Find where the given text appears and provide that cell's center as (X, Y) coordinate. 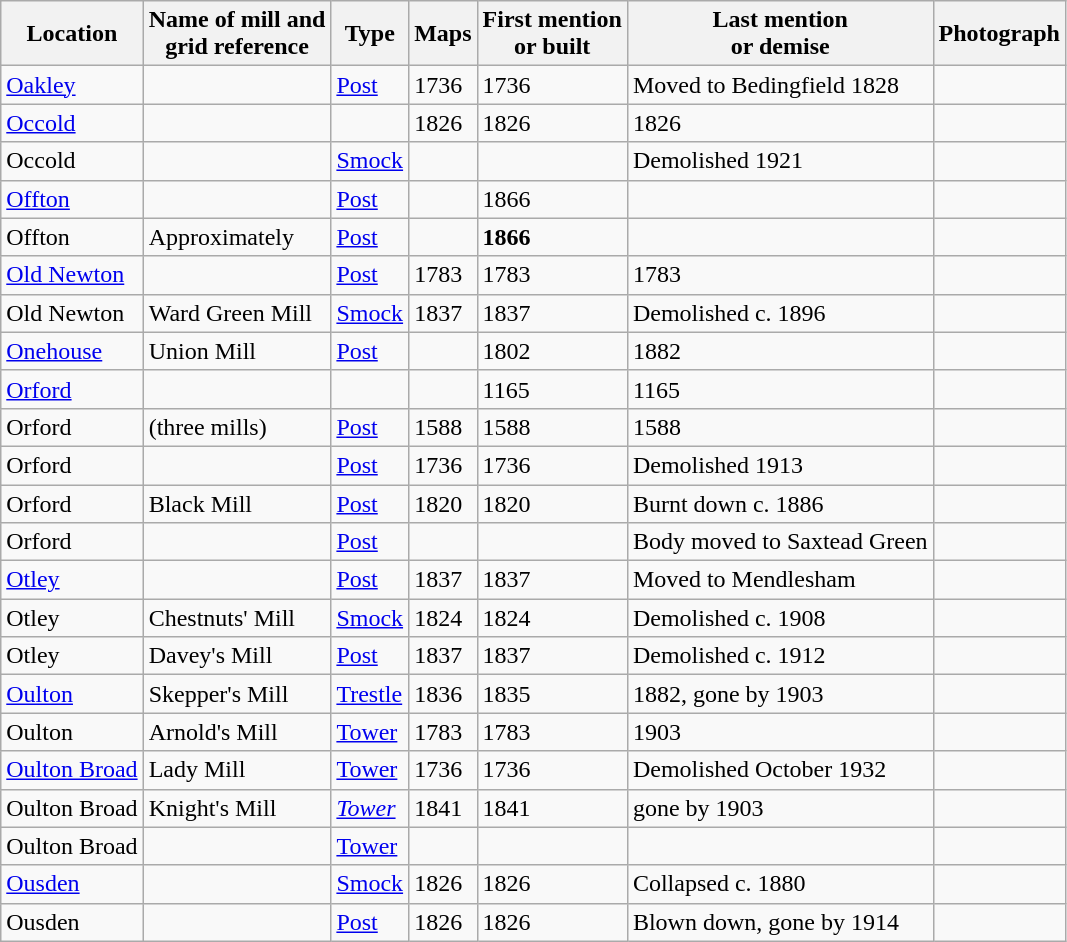
Oakley (72, 85)
gone by 1903 (780, 808)
1882, gone by 1903 (780, 694)
Demolished 1913 (780, 465)
Photograph (999, 34)
Approximately (237, 237)
Moved to Bedingfield 1828 (780, 85)
1836 (443, 694)
1835 (552, 694)
Knight's Mill (237, 808)
Body moved to Saxtead Green (780, 542)
Union Mill (237, 351)
Trestle (370, 694)
Type (370, 34)
Last mention or demise (780, 34)
Demolished c. 1908 (780, 618)
Location (72, 34)
Arnold's Mill (237, 732)
Demolished 1921 (780, 161)
Collapsed c. 1880 (780, 884)
1882 (780, 351)
Davey's Mill (237, 656)
Skepper's Mill (237, 694)
1903 (780, 732)
Name of mill andgrid reference (237, 34)
Demolished c. 1896 (780, 313)
Lady Mill (237, 770)
Demolished c. 1912 (780, 656)
Blown down, gone by 1914 (780, 922)
1802 (552, 351)
Demolished October 1932 (780, 770)
Onehouse (72, 351)
Moved to Mendlesham (780, 580)
Maps (443, 34)
Chestnuts' Mill (237, 618)
Black Mill (237, 503)
Burnt down c. 1886 (780, 503)
First mentionor built (552, 34)
Ward Green Mill (237, 313)
(three mills) (237, 427)
